Detect which cell encompasses the target text, then output its [X, Y] center coordinate. 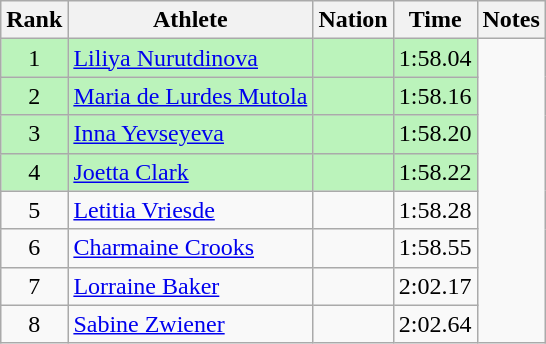
2:02.17 [435, 286]
Charmaine Crooks [190, 248]
2:02.64 [435, 324]
Nation [353, 20]
1:58.22 [435, 172]
Inna Yevseyeva [190, 134]
Letitia Vriesde [190, 210]
1 [34, 58]
Liliya Nurutdinova [190, 58]
Lorraine Baker [190, 286]
7 [34, 286]
3 [34, 134]
Joetta Clark [190, 172]
Sabine Zwiener [190, 324]
6 [34, 248]
4 [34, 172]
2 [34, 96]
1:58.28 [435, 210]
Athlete [190, 20]
5 [34, 210]
Notes [511, 20]
1:58.16 [435, 96]
1:58.55 [435, 248]
Time [435, 20]
8 [34, 324]
Maria de Lurdes Mutola [190, 96]
Rank [34, 20]
1:58.20 [435, 134]
1:58.04 [435, 58]
